Return (X, Y) of the center of cell containing provided text 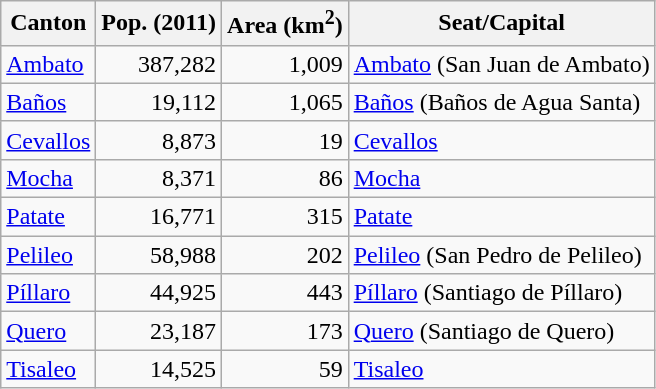
59 (286, 369)
202 (286, 255)
Quero (Santiago de Quero) (502, 331)
Baños (48, 102)
Pop. (2011) (159, 24)
Quero (48, 331)
387,282 (159, 64)
19 (286, 140)
23,187 (159, 331)
58,988 (159, 255)
86 (286, 178)
Canton (48, 24)
Píllaro (Santiago de Píllaro) (502, 293)
1,009 (286, 64)
44,925 (159, 293)
Baños (Baños de Agua Santa) (502, 102)
8,873 (159, 140)
8,371 (159, 178)
1,065 (286, 102)
Pelileo (San Pedro de Pelileo) (502, 255)
Area (km2) (286, 24)
173 (286, 331)
14,525 (159, 369)
315 (286, 217)
Píllaro (48, 293)
443 (286, 293)
Pelileo (48, 255)
Ambato (48, 64)
Ambato (San Juan de Ambato) (502, 64)
19,112 (159, 102)
Seat/Capital (502, 24)
16,771 (159, 217)
